Locate the cell with the specified text and output its (x, y) center coordinate. 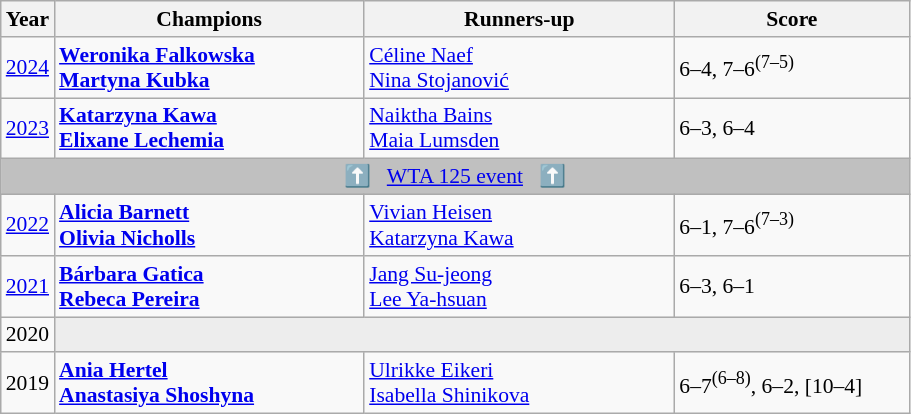
2019 (28, 384)
6–4, 7–6(7–5) (792, 68)
⬆️ WTA 125 event ⬆️ (456, 177)
Score (792, 19)
6–7(6–8), 6–2, [10–4] (792, 384)
Katarzyna Kawa Elixane Lechemia (209, 128)
Runners-up (519, 19)
2021 (28, 286)
Alicia Barnett Olivia Nicholls (209, 226)
Champions (209, 19)
6–3, 6–4 (792, 128)
Ania Hertel Anastasiya Shoshyna (209, 384)
Naiktha Bains Maia Lumsden (519, 128)
2020 (28, 335)
2022 (28, 226)
Bárbara Gatica Rebeca Pereira (209, 286)
6–1, 7–6(7–3) (792, 226)
6–3, 6–1 (792, 286)
Jang Su-jeong Lee Ya-hsuan (519, 286)
Vivian Heisen Katarzyna Kawa (519, 226)
Year (28, 19)
Ulrikke Eikeri Isabella Shinikova (519, 384)
2023 (28, 128)
2024 (28, 68)
Weronika Falkowska Martyna Kubka (209, 68)
Céline Naef Nina Stojanović (519, 68)
